From the cell containing the given text, extract its center point as (X, Y) coordinate. 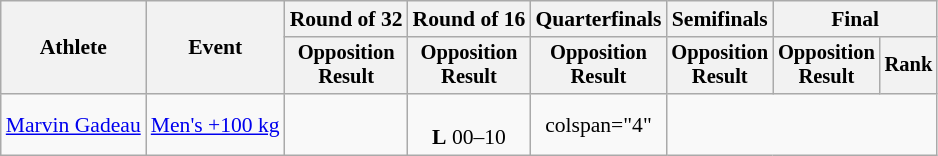
Quarterfinals (598, 19)
Final (855, 19)
Marvin Gadeau (74, 124)
Event (216, 48)
Athlete (74, 48)
L 00–10 (470, 124)
Semifinals (720, 19)
Men's +100 kg (216, 124)
Round of 16 (470, 19)
colspan="4" (598, 124)
Round of 32 (346, 19)
Rank (909, 66)
